Determine the (x, y) coordinate at the center of the cell enclosing the given text.  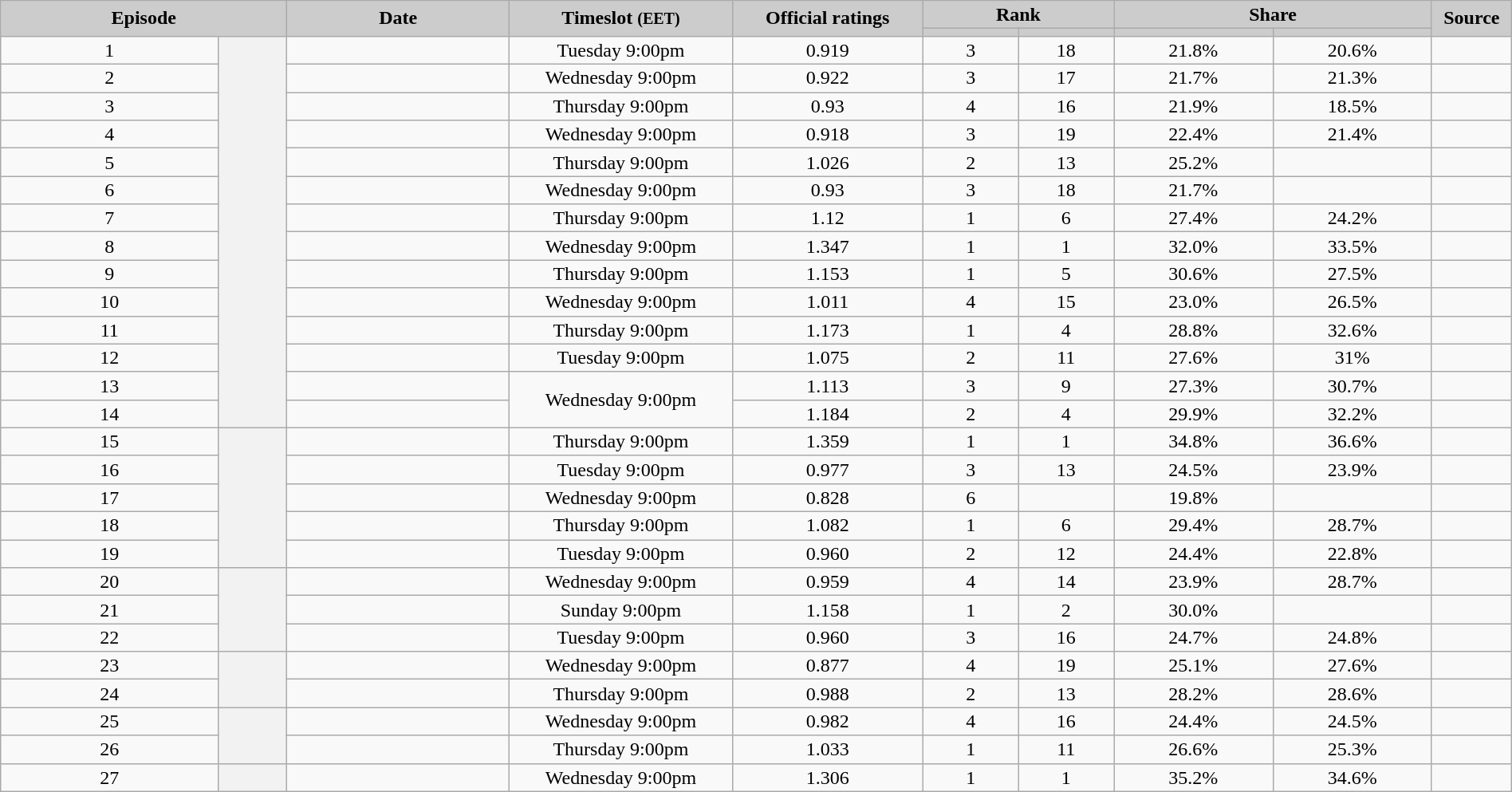
24 (110, 694)
1.011 (828, 301)
25.1% (1193, 665)
10 (110, 301)
0.988 (828, 694)
21 (110, 609)
21.3% (1353, 78)
1.153 (828, 274)
28.2% (1193, 694)
27.3% (1193, 386)
22.8% (1353, 554)
1.075 (828, 357)
Rank (1018, 14)
0.828 (828, 498)
25 (110, 721)
1.113 (828, 386)
27 (110, 777)
Share (1273, 14)
1.306 (828, 777)
18.5% (1353, 107)
8 (110, 246)
7 (110, 219)
1.026 (828, 163)
0.982 (828, 721)
20 (110, 582)
1.082 (828, 526)
35.2% (1193, 777)
0.877 (828, 665)
Source (1471, 19)
21.9% (1193, 107)
0.977 (828, 469)
1.184 (828, 413)
1.158 (828, 609)
27.5% (1353, 274)
19.8% (1193, 498)
Timeslot (EET) (620, 19)
1.347 (828, 246)
30.7% (1353, 386)
34.6% (1353, 777)
30.0% (1193, 609)
32.0% (1193, 246)
0.959 (828, 582)
Sunday 9:00pm (620, 609)
1.173 (828, 330)
26.6% (1193, 750)
24.2% (1353, 219)
30.6% (1193, 274)
Date (399, 19)
29.4% (1193, 526)
21.8% (1193, 49)
1.033 (828, 750)
26 (110, 750)
36.6% (1353, 442)
21.4% (1353, 134)
24.8% (1353, 638)
Episode (144, 19)
24.7% (1193, 638)
32.6% (1353, 330)
32.2% (1353, 413)
33.5% (1353, 246)
29.9% (1193, 413)
27.4% (1193, 219)
0.919 (828, 49)
23 (110, 665)
25.2% (1193, 163)
31% (1353, 357)
20.6% (1353, 49)
1.12 (828, 219)
22 (110, 638)
1.359 (828, 442)
23.0% (1193, 301)
25.3% (1353, 750)
34.8% (1193, 442)
22.4% (1193, 134)
Official ratings (828, 19)
28.8% (1193, 330)
26.5% (1353, 301)
0.918 (828, 134)
0.922 (828, 78)
28.6% (1353, 694)
